Return (X, Y) of the center of cell containing provided text 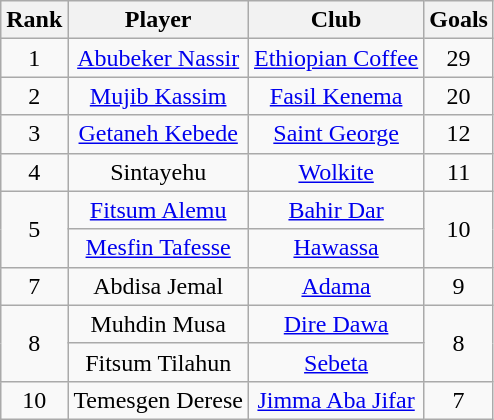
2 (34, 96)
Sintayehu (158, 172)
12 (459, 134)
Ethiopian Coffee (336, 58)
Bahir Dar (336, 210)
Getaneh Kebede (158, 134)
Jimma Aba Jifar (336, 400)
Muhdin Musa (158, 324)
Mujib Kassim (158, 96)
Fitsum Tilahun (158, 362)
Hawassa (336, 248)
Sebeta (336, 362)
Abdisa Jemal (158, 286)
20 (459, 96)
Temesgen Derese (158, 400)
5 (34, 229)
Fasil Kenema (336, 96)
Dire Dawa (336, 324)
Goals (459, 20)
29 (459, 58)
Rank (34, 20)
1 (34, 58)
Mesfin Tafesse (158, 248)
3 (34, 134)
Fitsum Alemu (158, 210)
Wolkite (336, 172)
Club (336, 20)
4 (34, 172)
Adama (336, 286)
9 (459, 286)
Abubeker Nassir (158, 58)
Player (158, 20)
Saint George (336, 134)
11 (459, 172)
